Return the (X, Y) coordinate for the center point of the cell that contains the specified text.  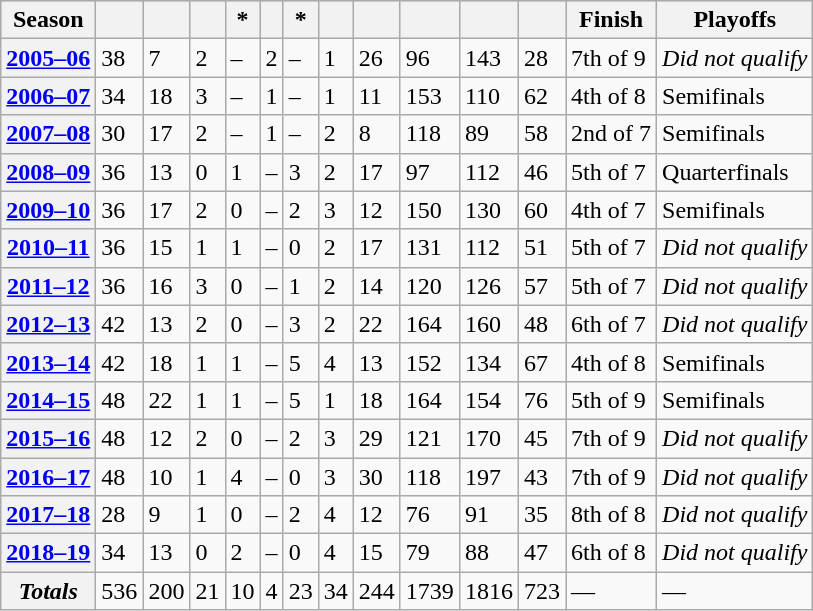
6th of 8 (612, 553)
143 (488, 58)
2013–14 (48, 362)
2005–06 (48, 58)
8 (376, 134)
1739 (430, 591)
2009–10 (48, 210)
4th of 7 (612, 210)
7 (166, 58)
2012–13 (48, 324)
16 (166, 286)
23 (300, 591)
Finish (612, 20)
2016–17 (48, 477)
723 (542, 591)
67 (542, 362)
8th of 8 (612, 515)
29 (376, 438)
43 (542, 477)
2014–15 (48, 400)
134 (488, 362)
153 (430, 96)
110 (488, 96)
2nd of 7 (612, 134)
170 (488, 438)
2007–08 (48, 134)
6th of 7 (612, 324)
2006–07 (48, 96)
160 (488, 324)
47 (542, 553)
14 (376, 286)
91 (488, 515)
126 (488, 286)
26 (376, 58)
60 (542, 210)
97 (430, 172)
62 (542, 96)
5th of 9 (612, 400)
Quarterfinals (735, 172)
1816 (488, 591)
150 (430, 210)
79 (430, 553)
9 (166, 515)
88 (488, 553)
46 (542, 172)
200 (166, 591)
2010–11 (48, 248)
197 (488, 477)
38 (120, 58)
2017–18 (48, 515)
96 (430, 58)
154 (488, 400)
2008–09 (48, 172)
11 (376, 96)
Playoffs (735, 20)
536 (120, 591)
35 (542, 515)
2015–16 (48, 438)
89 (488, 134)
2011–12 (48, 286)
152 (430, 362)
Season (48, 20)
121 (430, 438)
58 (542, 134)
45 (542, 438)
2018–19 (48, 553)
Totals (48, 591)
51 (542, 248)
130 (488, 210)
131 (430, 248)
244 (376, 591)
57 (542, 286)
120 (430, 286)
21 (208, 591)
